Capture the cell that displays the provided text and extract its [x, y] central coordinate. 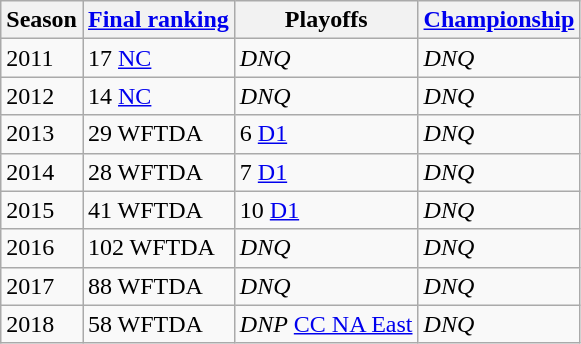
102 WFTDA [158, 248]
10 D1 [326, 210]
2014 [42, 172]
7 D1 [326, 172]
28 WFTDA [158, 172]
Playoffs [326, 20]
6 D1 [326, 134]
Championship [499, 20]
17 NC [158, 58]
41 WFTDA [158, 210]
2017 [42, 286]
58 WFTDA [158, 324]
29 WFTDA [158, 134]
14 NC [158, 96]
2015 [42, 210]
2018 [42, 324]
Season [42, 20]
2012 [42, 96]
2011 [42, 58]
DNP CC NA East [326, 324]
2016 [42, 248]
88 WFTDA [158, 286]
Final ranking [158, 20]
2013 [42, 134]
